Output the (x, y) coordinate of the center of the cell containing the given text.  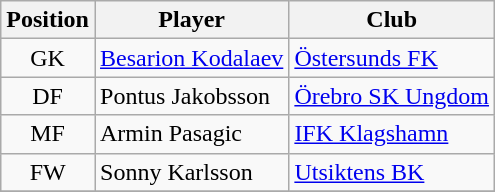
FW (48, 172)
Armin Pasagic (191, 134)
Utsiktens BK (392, 172)
Pontus Jakobsson (191, 96)
DF (48, 96)
Östersunds FK (392, 58)
Örebro SK Ungdom (392, 96)
IFK Klagshamn (392, 134)
Sonny Karlsson (191, 172)
Club (392, 20)
MF (48, 134)
GK (48, 58)
Position (48, 20)
Besarion Kodalaev (191, 58)
Player (191, 20)
